Identify which cell holds the provided text, then report its [X, Y] central coordinate. 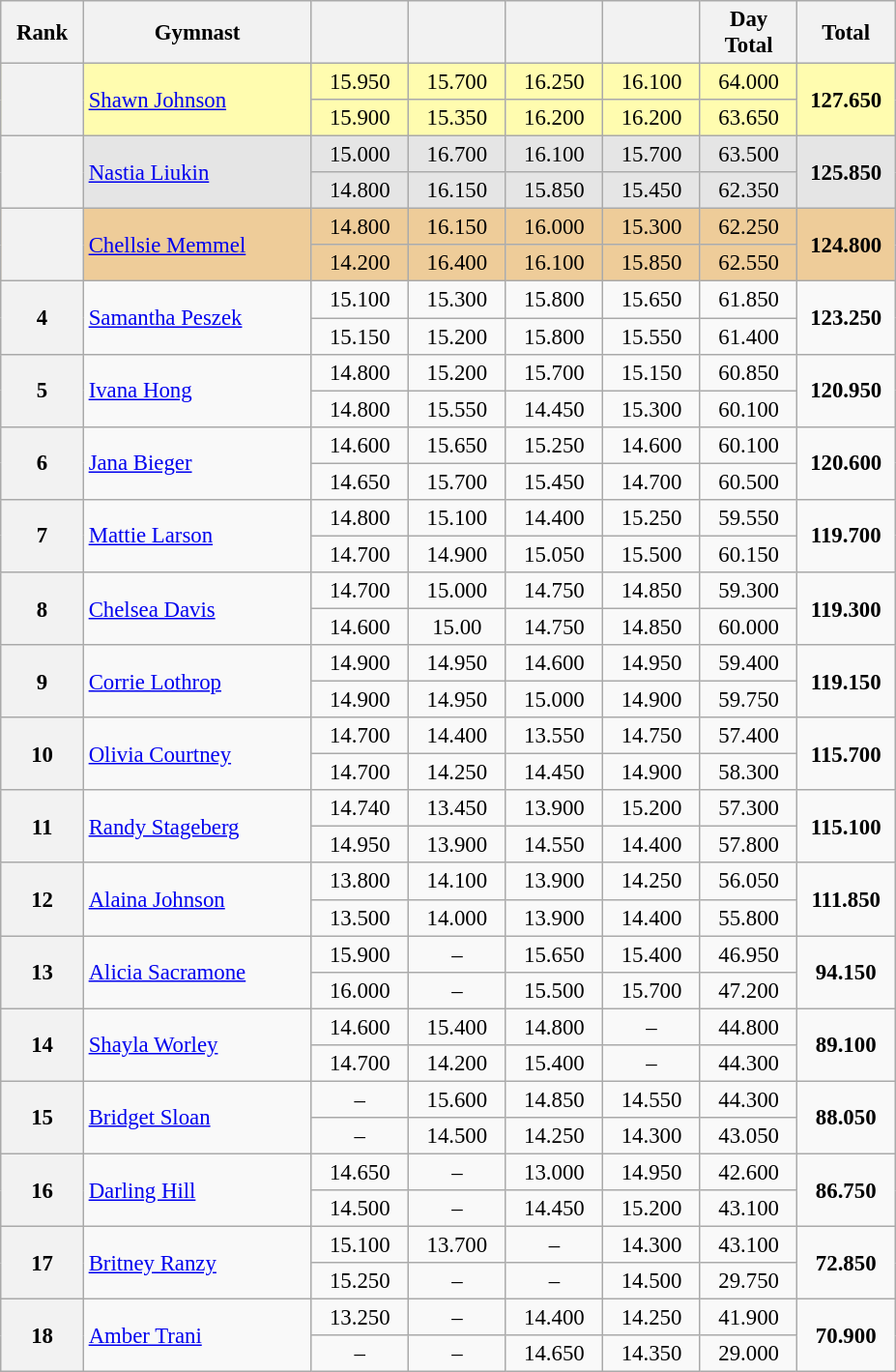
Gymnast [197, 33]
13 [43, 973]
62.350 [748, 190]
44.800 [748, 1027]
62.550 [748, 264]
14.000 [458, 918]
125.850 [847, 172]
15 [43, 1118]
29.750 [748, 1281]
Total [847, 33]
12 [43, 899]
59.750 [748, 700]
62.250 [748, 227]
60.500 [748, 482]
Amber Trani [197, 1336]
41.900 [748, 1318]
Ivana Hong [197, 391]
13.700 [458, 1245]
115.100 [847, 826]
9 [43, 681]
119.300 [847, 609]
4 [43, 317]
Mattie Larson [197, 536]
17 [43, 1263]
Samantha Peszek [197, 317]
15.600 [458, 1099]
15.050 [555, 554]
14.350 [651, 1354]
18 [43, 1336]
55.800 [748, 918]
Jana Bieger [197, 462]
123.250 [847, 317]
56.050 [748, 882]
60.850 [748, 372]
Nastia Liukin [197, 172]
13.250 [360, 1318]
15.950 [360, 82]
61.400 [748, 336]
Chellsie Memmel [197, 246]
13.500 [360, 918]
64.000 [748, 82]
115.700 [847, 754]
Chelsea Davis [197, 609]
13.000 [555, 1172]
10 [43, 754]
Shayla Worley [197, 1044]
Rank [43, 33]
60.150 [748, 554]
13.450 [458, 808]
59.300 [748, 591]
119.700 [847, 536]
70.900 [847, 1336]
8 [43, 609]
14.740 [360, 808]
120.950 [847, 391]
57.300 [748, 808]
Britney Ranzy [197, 1263]
59.550 [748, 518]
111.850 [847, 899]
15.350 [458, 118]
60.000 [748, 627]
119.150 [847, 681]
63.650 [748, 118]
46.950 [748, 954]
16.250 [555, 82]
Alaina Johnson [197, 899]
61.850 [748, 300]
Olivia Courtney [197, 754]
Darling Hill [197, 1189]
127.650 [847, 101]
Day Total [748, 33]
89.100 [847, 1044]
16 [43, 1189]
Corrie Lothrop [197, 681]
16.400 [458, 264]
Bridget Sloan [197, 1118]
94.150 [847, 973]
29.000 [748, 1354]
Randy Stageberg [197, 826]
120.600 [847, 462]
7 [43, 536]
13.800 [360, 882]
124.800 [847, 246]
43.050 [748, 1136]
13.550 [555, 736]
11 [43, 826]
15.00 [458, 627]
86.750 [847, 1189]
42.600 [748, 1172]
72.850 [847, 1263]
6 [43, 462]
Shawn Johnson [197, 101]
57.400 [748, 736]
88.050 [847, 1118]
59.400 [748, 663]
63.500 [748, 155]
14.100 [458, 882]
47.200 [748, 990]
57.800 [748, 845]
58.300 [748, 773]
14 [43, 1044]
16.700 [458, 155]
5 [43, 391]
Alicia Sacramone [197, 973]
